Output the (x, y) coordinate of the center of the cell containing the given text.  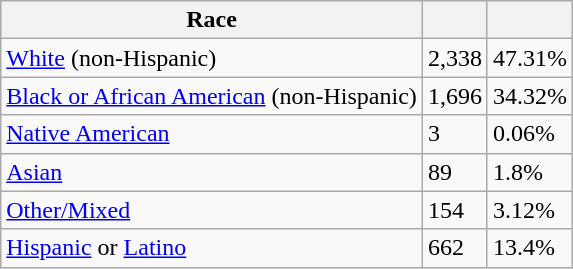
Asian (212, 172)
3 (454, 134)
1.8% (530, 172)
154 (454, 210)
Race (212, 20)
34.32% (530, 96)
1,696 (454, 96)
89 (454, 172)
3.12% (530, 210)
White (non-Hispanic) (212, 58)
Black or African American (non-Hispanic) (212, 96)
662 (454, 248)
Hispanic or Latino (212, 248)
Native American (212, 134)
2,338 (454, 58)
0.06% (530, 134)
Other/Mixed (212, 210)
47.31% (530, 58)
13.4% (530, 248)
